For the text-containing cell, return its midpoint in [X, Y] coordinate format. 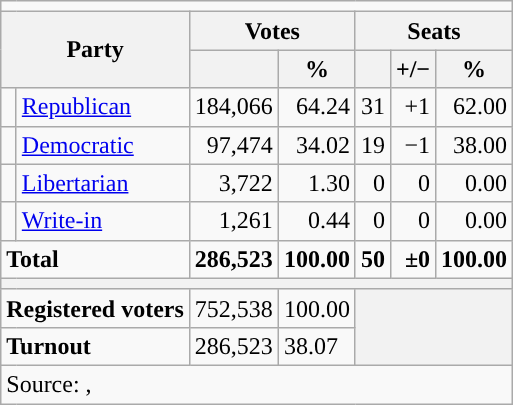
62.00 [474, 107]
64.24 [316, 107]
3,722 [234, 183]
184,066 [234, 107]
38.07 [316, 346]
Source: , [257, 384]
Total [96, 259]
−1 [412, 145]
1.30 [316, 183]
Democratic [102, 145]
97,474 [234, 145]
Party [96, 50]
±0 [412, 259]
0.44 [316, 221]
Write-in [102, 221]
Turnout [96, 346]
Libertarian [102, 183]
50 [372, 259]
1,261 [234, 221]
Registered voters [96, 308]
19 [372, 145]
38.00 [474, 145]
Republican [102, 107]
31 [372, 107]
Votes [272, 31]
+1 [412, 107]
752,538 [234, 308]
34.02 [316, 145]
Seats [434, 31]
+/− [412, 69]
